Detect which cell encompasses the target text, then output its [x, y] center coordinate. 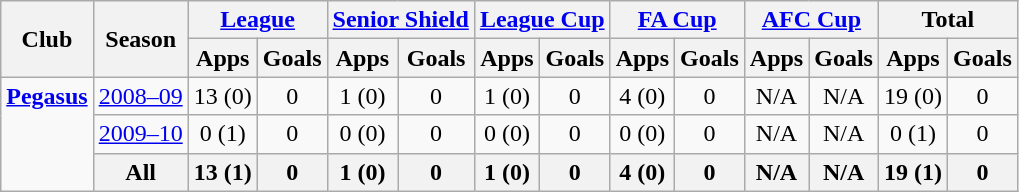
13 (1) [222, 172]
Season [140, 39]
19 (0) [912, 96]
League Cup [542, 20]
2009–10 [140, 134]
FA Cup [677, 20]
League [258, 20]
All [140, 172]
13 (0) [222, 96]
19 (1) [912, 172]
Pegasus [47, 134]
2008–09 [140, 96]
Club [47, 39]
Total [948, 20]
AFC Cup [811, 20]
Senior Shield [400, 20]
